From the cell containing the given text, extract its center point as [x, y] coordinate. 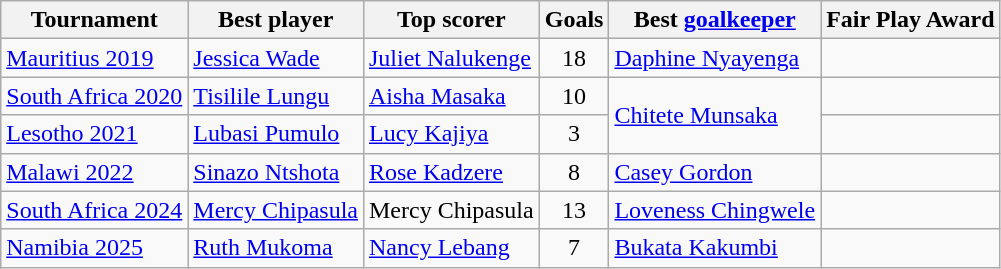
Sinazo Ntshota [276, 172]
Namibia 2025 [94, 248]
Jessica Wade [276, 58]
Lucy Kajiya [451, 134]
Ruth Mukoma [276, 248]
Tisilile Lungu [276, 96]
Lesotho 2021 [94, 134]
Aisha Masaka [451, 96]
Goals [574, 20]
Malawi 2022 [94, 172]
Bukata Kakumbi [715, 248]
Chitete Munsaka [715, 115]
Top scorer [451, 20]
18 [574, 58]
8 [574, 172]
Best goalkeeper [715, 20]
South Africa 2020 [94, 96]
Juliet Nalukenge [451, 58]
13 [574, 210]
7 [574, 248]
Casey Gordon [715, 172]
Fair Play Award [911, 20]
Rose Kadzere [451, 172]
10 [574, 96]
3 [574, 134]
South Africa 2024 [94, 210]
Nancy Lebang [451, 248]
Best player [276, 20]
Mauritius 2019 [94, 58]
Tournament [94, 20]
Loveness Chingwele [715, 210]
Lubasi Pumulo [276, 134]
Daphine Nyayenga [715, 58]
